Search for the cell housing the specified text and yield its (X, Y) center coordinate. 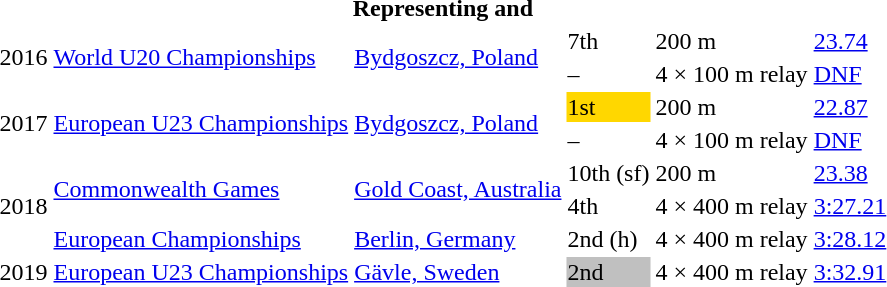
4th (608, 206)
7th (608, 41)
Gold Coast, Australia (458, 190)
1st (608, 107)
10th (sf) (608, 173)
Commonwealth Games (201, 190)
2nd (h) (608, 239)
Berlin, Germany (458, 239)
2nd (608, 272)
Gävle, Sweden (458, 272)
World U20 Championships (201, 58)
European Championships (201, 239)
